Provide the (x, y) coordinate of the cell's center where the given text is located.  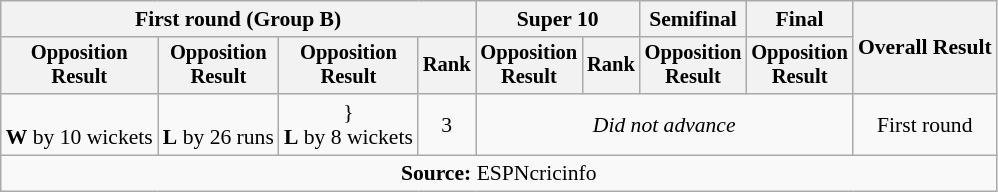
L by 26 runs (218, 124)
Super 10 (558, 19)
3 (447, 124)
Source: ESPNcricinfo (499, 174)
Overall Result (925, 48)
First round (925, 124)
Did not advance (664, 124)
}L by 8 wickets (348, 124)
Semifinal (694, 19)
First round (Group B) (238, 19)
W by 10 wickets (80, 124)
Final (800, 19)
